Detect which cell encompasses the target text, then output its (X, Y) center coordinate. 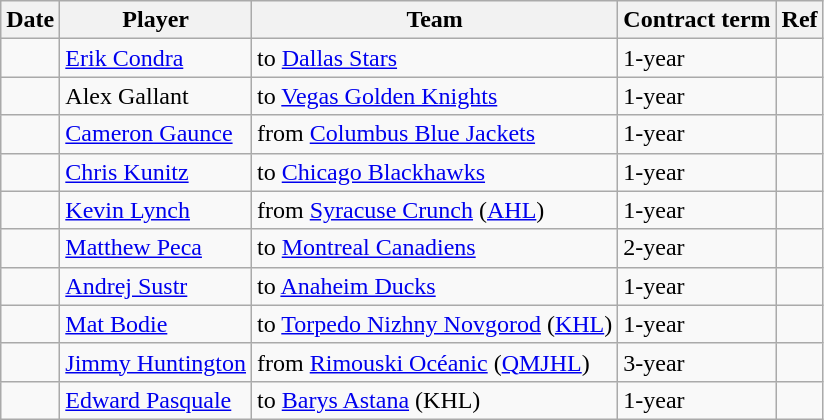
Edward Pasquale (156, 400)
Erik Condra (156, 58)
Date (30, 20)
Jimmy Huntington (156, 362)
Matthew Peca (156, 248)
Mat Bodie (156, 324)
from Rimouski Océanic (QMJHL) (435, 362)
Chris Kunitz (156, 172)
Contract term (697, 20)
Andrej Sustr (156, 286)
Alex Gallant (156, 96)
Team (435, 20)
2-year (697, 248)
Player (156, 20)
to Barys Astana (KHL) (435, 400)
to Chicago Blackhawks (435, 172)
to Vegas Golden Knights (435, 96)
Cameron Gaunce (156, 134)
Kevin Lynch (156, 210)
Ref (800, 20)
to Torpedo Nizhny Novgorod (KHL) (435, 324)
3-year (697, 362)
to Montreal Canadiens (435, 248)
from Columbus Blue Jackets (435, 134)
to Dallas Stars (435, 58)
from Syracuse Crunch (AHL) (435, 210)
to Anaheim Ducks (435, 286)
